Provide the (X, Y) coordinate of the cell's center where the given text is located.  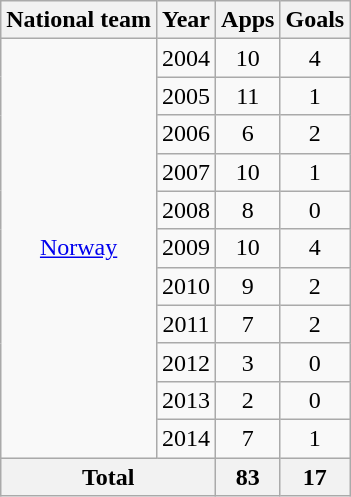
2011 (186, 324)
2010 (186, 286)
2005 (186, 96)
3 (248, 362)
2004 (186, 58)
National team (79, 20)
17 (315, 477)
2006 (186, 134)
6 (248, 134)
2007 (186, 172)
Goals (315, 20)
2008 (186, 210)
Norway (79, 248)
2009 (186, 248)
83 (248, 477)
11 (248, 96)
2012 (186, 362)
Apps (248, 20)
Total (108, 477)
9 (248, 286)
2014 (186, 438)
2013 (186, 400)
Year (186, 20)
8 (248, 210)
